Scan for the cell matching the given text and deliver its (x, y) coordinate at center. 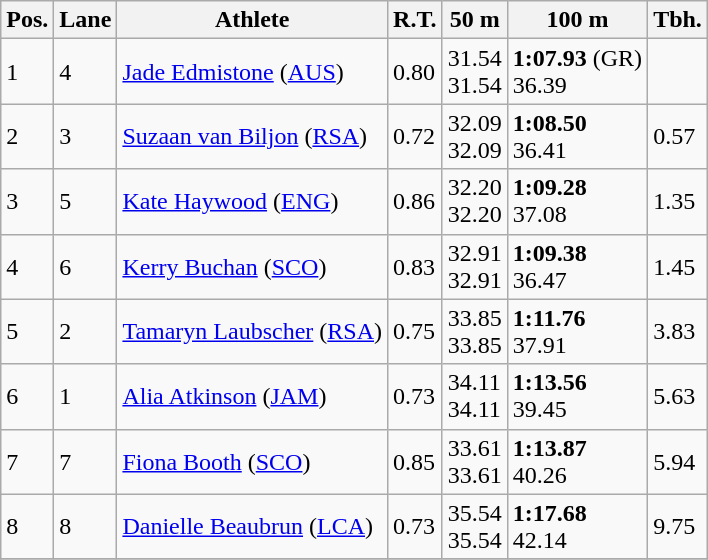
Kerry Buchan (SCO) (252, 266)
31.5431.54 (474, 72)
1:08.5036.41 (577, 136)
1:09.2837.08 (577, 202)
1:09.3836.47 (577, 266)
5.63 (678, 396)
1:07.93 (GR)36.39 (577, 72)
9.75 (678, 526)
0.85 (416, 462)
Tbh. (678, 20)
33.8533.85 (474, 332)
100 m (577, 20)
Fiona Booth (SCO) (252, 462)
R.T. (416, 20)
0.80 (416, 72)
0.72 (416, 136)
32.2032.20 (474, 202)
Jade Edmistone (AUS) (252, 72)
0.57 (678, 136)
Danielle Beaubrun (LCA) (252, 526)
Lane (86, 20)
0.86 (416, 202)
Athlete (252, 20)
Tamaryn Laubscher (RSA) (252, 332)
1:13.8740.26 (577, 462)
33.6133.61 (474, 462)
1.45 (678, 266)
1:11.7637.91 (577, 332)
3.83 (678, 332)
Kate Haywood (ENG) (252, 202)
0.83 (416, 266)
Alia Atkinson (JAM) (252, 396)
32.9132.91 (474, 266)
32.0932.09 (474, 136)
1:13.5639.45 (577, 396)
1:17.6842.14 (577, 526)
5.94 (678, 462)
Pos. (28, 20)
Suzaan van Biljon (RSA) (252, 136)
1.35 (678, 202)
35.5435.54 (474, 526)
50 m (474, 20)
0.75 (416, 332)
34.1134.11 (474, 396)
